Identify which cell holds the provided text, then report its [x, y] central coordinate. 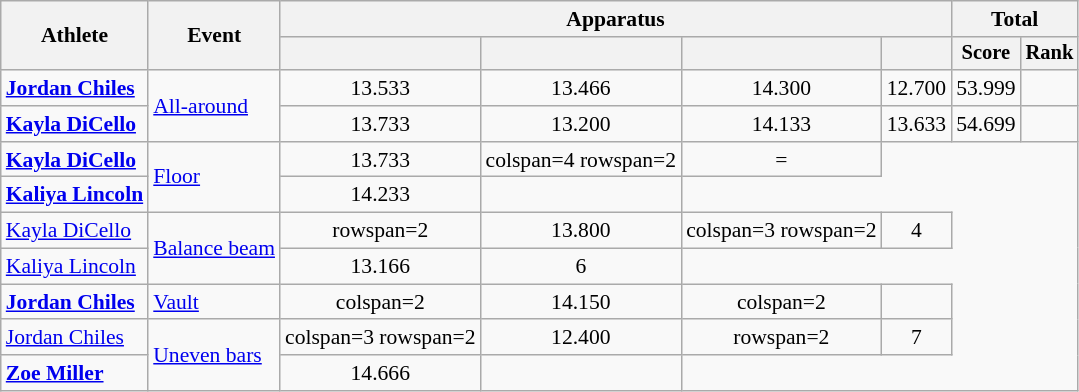
53.999 [986, 88]
= [782, 160]
12.400 [582, 338]
Vault [214, 302]
Zoe Miller [74, 373]
14.300 [782, 88]
14.133 [782, 124]
Balance beam [214, 248]
Rank [1050, 54]
54.699 [986, 124]
Score [986, 54]
13.633 [916, 124]
14.150 [582, 302]
13.466 [582, 88]
14.233 [380, 195]
colspan=4 rowspan=2 [582, 160]
All-around [214, 106]
12.700 [916, 88]
6 [582, 267]
Athlete [74, 36]
Floor [214, 178]
13.200 [582, 124]
Uneven bars [214, 356]
Apparatus [616, 19]
4 [916, 231]
14.666 [380, 373]
Total [1014, 19]
13.166 [380, 267]
7 [916, 338]
Event [214, 36]
13.533 [380, 88]
13.800 [582, 231]
